Return the [x, y] coordinate for the center point of the cell that contains the specified text.  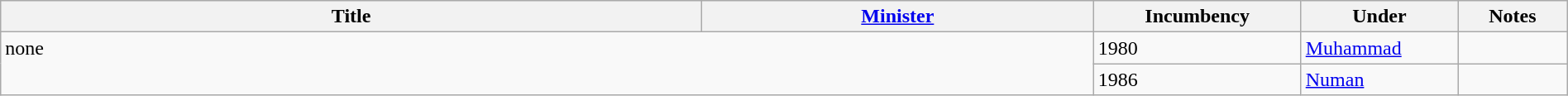
Minister [898, 17]
Notes [1513, 17]
1986 [1198, 79]
none [547, 64]
Muhammad [1379, 48]
1980 [1198, 48]
Under [1379, 17]
Incumbency [1198, 17]
Numan [1379, 79]
Title [351, 17]
